Locate the cell with the specified text and output its [X, Y] center coordinate. 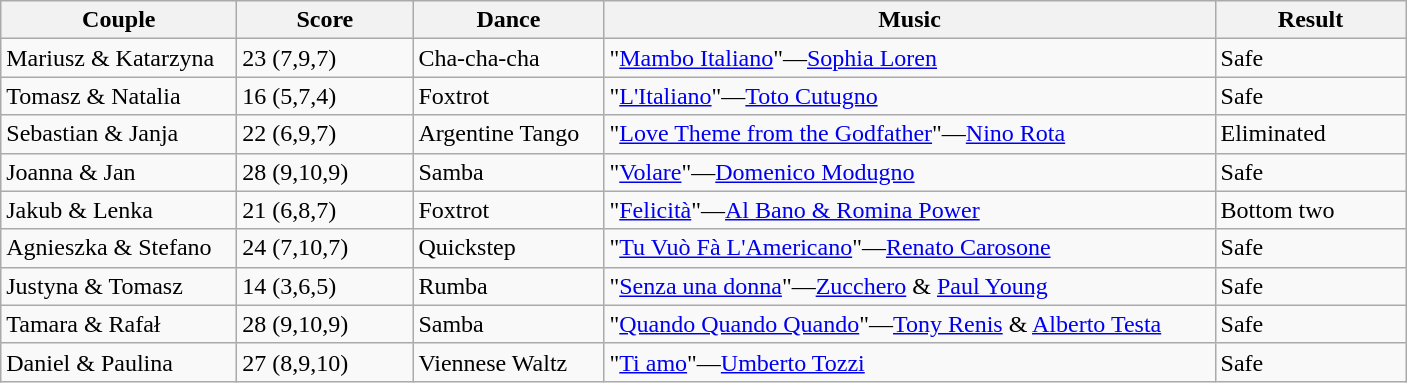
Tomasz & Natalia [119, 96]
Cha-cha-cha [508, 58]
"Love Theme from the Godfather"—Nino Rota [910, 134]
Eliminated [1310, 134]
Mariusz & Katarzyna [119, 58]
"L'Italiano"—Toto Cutugno [910, 96]
Daniel & Paulina [119, 362]
"Senza una donna"—Zucchero & Paul Young [910, 286]
Argentine Tango [508, 134]
"Felicità"—Al Bano & Romina Power [910, 210]
"Mambo Italiano"—Sophia Loren [910, 58]
27 (8,9,10) [325, 362]
14 (3,6,5) [325, 286]
"Tu Vuò Fà L'Americano"—Renato Carosone [910, 248]
Joanna & Jan [119, 172]
Sebastian & Janja [119, 134]
"Quando Quando Quando"—Tony Renis & Alberto Testa [910, 324]
Dance [508, 20]
"Ti amo"—Umberto Tozzi [910, 362]
Tamara & Rafał [119, 324]
"Volare"—Domenico Modugno [910, 172]
Score [325, 20]
16 (5,7,4) [325, 96]
23 (7,9,7) [325, 58]
24 (7,10,7) [325, 248]
Justyna & Tomasz [119, 286]
Bottom two [1310, 210]
Jakub & Lenka [119, 210]
Couple [119, 20]
Quickstep [508, 248]
21 (6,8,7) [325, 210]
Viennese Waltz [508, 362]
Agnieszka & Stefano [119, 248]
Music [910, 20]
22 (6,9,7) [325, 134]
Rumba [508, 286]
Result [1310, 20]
